Locate the cell with the specified text and output its (X, Y) center coordinate. 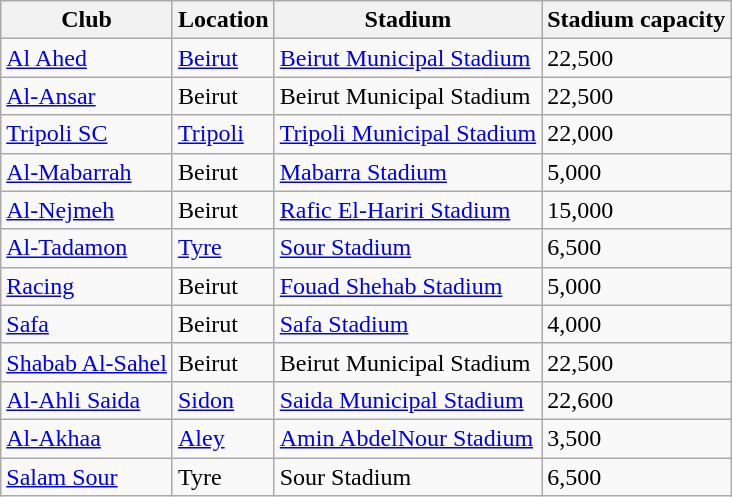
Salam Sour (87, 477)
22,600 (636, 400)
Racing (87, 286)
Al-Akhaa (87, 438)
Al-Nejmeh (87, 210)
Rafic El-Hariri Stadium (408, 210)
Club (87, 20)
Tripoli (223, 134)
Aley (223, 438)
Al-Ansar (87, 96)
15,000 (636, 210)
Amin AbdelNour Stadium (408, 438)
3,500 (636, 438)
Safa Stadium (408, 324)
Saida Municipal Stadium (408, 400)
Al-Tadamon (87, 248)
Tripoli SC (87, 134)
Safa (87, 324)
Sidon (223, 400)
Al Ahed (87, 58)
Mabarra Stadium (408, 172)
Stadium (408, 20)
4,000 (636, 324)
Location (223, 20)
Al-Ahli Saida (87, 400)
22,000 (636, 134)
Al-Mabarrah (87, 172)
Stadium capacity (636, 20)
Shabab Al-Sahel (87, 362)
Fouad Shehab Stadium (408, 286)
Tripoli Municipal Stadium (408, 134)
